Determine the [X, Y] coordinate at the center of the cell enclosing the given text.  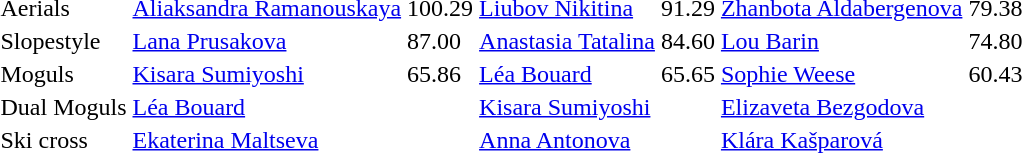
Lou Barin [841, 41]
65.86 [440, 74]
Sophie Weese [841, 74]
Lana Prusakova [267, 41]
Anastasia Tatalina [568, 41]
65.65 [688, 74]
87.00 [440, 41]
84.60 [688, 41]
